Pinpoint the cell where the given text exists, returning its [x, y] midpoint coordinate. 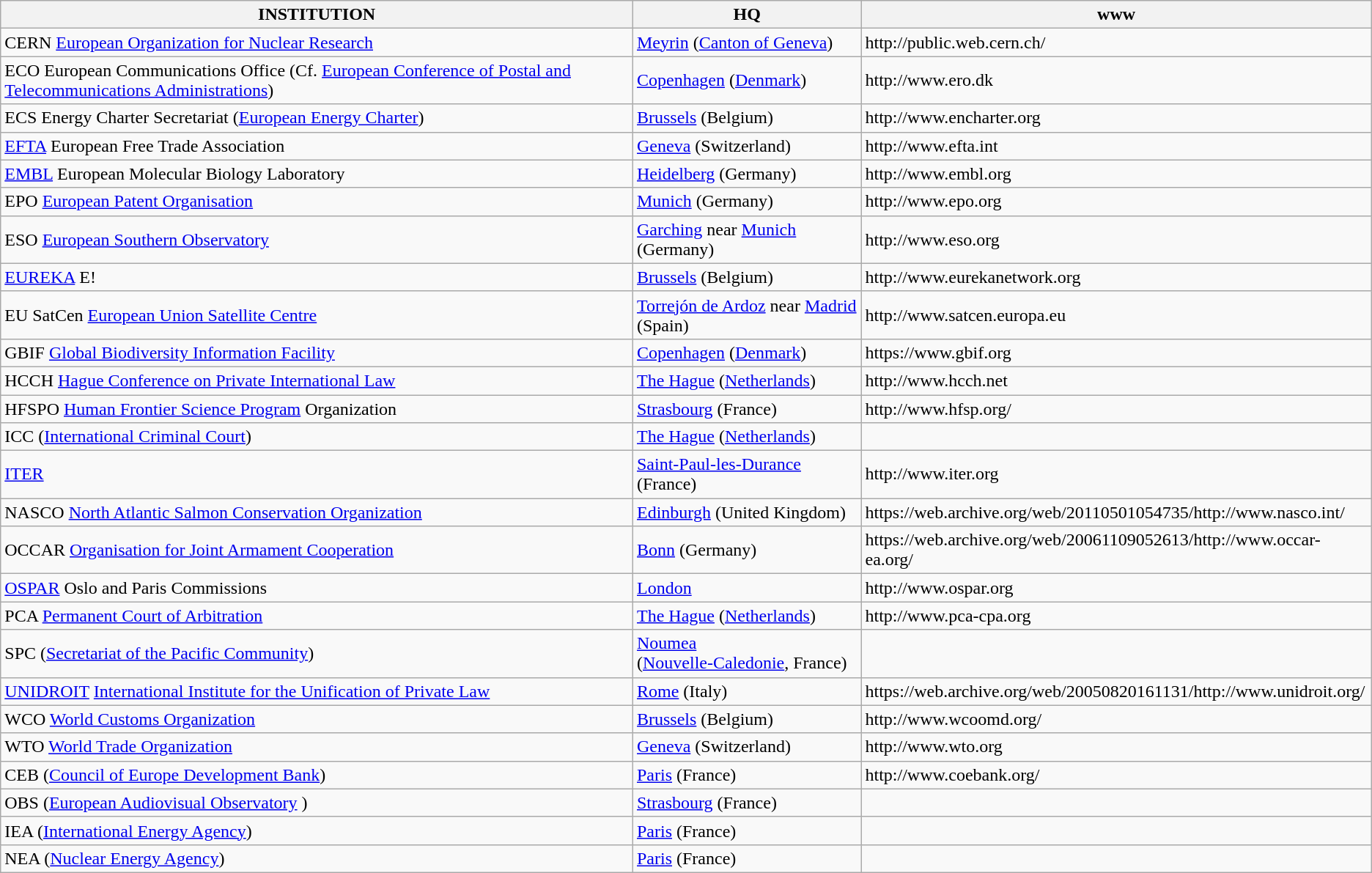
EUREKA E! [317, 277]
http://www.embl.org [1116, 174]
ITER [317, 475]
GBIF Global Biodiversity Information Facility [317, 353]
PCA Permanent Court of Arbitration [317, 616]
Garching near Munich (Germany) [746, 239]
Saint-Paul-les-Durance (France) [746, 475]
ECS Energy Charter Secretariat (European Energy Charter) [317, 118]
http://www.ero.dk [1116, 81]
HCCH Hague Conference on Private International Law [317, 380]
UNIDROIT International Institute for the Unification of Private Law [317, 691]
EMBL European Molecular Biology Laboratory [317, 174]
OSPAR Oslo and Paris Commissions [317, 588]
http://www.iter.org [1116, 475]
http://www.hcch.net [1116, 380]
Meyrin (Canton of Geneva) [746, 43]
Edinburgh (United Kingdom) [746, 512]
http://public.web.cern.ch/ [1116, 43]
Rome (Italy) [746, 691]
Noumea (Nouvelle-Caledonie, France) [746, 654]
http://www.satcen.europa.eu [1116, 315]
http://www.pca-cpa.org [1116, 616]
NASCO North Atlantic Salmon Conservation Organization [317, 512]
EPO European Patent Organisation [317, 202]
http://www.eso.org [1116, 239]
https://www.gbif.org [1116, 353]
http://www.hfsp.org/ [1116, 408]
OCCAR Organisation for Joint Armament Cooperation [317, 550]
Heidelberg (Germany) [746, 174]
ESO European Southern Observatory [317, 239]
http://www.coebank.org/ [1116, 775]
CEB (Council of Europe Development Bank) [317, 775]
www [1116, 15]
http://www.epo.org [1116, 202]
Munich (Germany) [746, 202]
https://web.archive.org/web/20110501054735/http://www.nasco.int/ [1116, 512]
CERN European Organization for Nuclear Research [317, 43]
http://www.eurekanetwork.org [1116, 277]
http://www.wcoomd.org/ [1116, 719]
HQ [746, 15]
EFTA European Free Trade Association [317, 146]
NEA (Nuclear Energy Agency) [317, 858]
http://www.encharter.org [1116, 118]
SPC (Secretariat of the Pacific Community) [317, 654]
http://www.ospar.org [1116, 588]
http://www.wto.org [1116, 747]
http://www.efta.int [1116, 146]
Torrejón de Ardoz near Madrid (Spain) [746, 315]
INSTITUTION [317, 15]
HFSPO Human Frontier Science Program Organization [317, 408]
ICC (International Criminal Court) [317, 437]
https://web.archive.org/web/20061109052613/http://www.occar-ea.org/ [1116, 550]
ECO European Communications Office (Cf. European Conference of Postal and Telecommunications Administrations) [317, 81]
Bonn (Germany) [746, 550]
EU SatCen European Union Satellite Centre [317, 315]
OBS (European Audiovisual Observatory ) [317, 803]
WTO World Trade Organization [317, 747]
https://web.archive.org/web/20050820161131/http://www.unidroit.org/ [1116, 691]
IEA (International Energy Agency) [317, 830]
WCO World Customs Organization [317, 719]
London [746, 588]
